Pinpoint the cell where the given text exists, returning its [X, Y] midpoint coordinate. 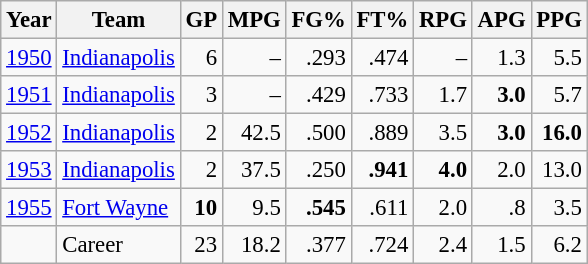
1952 [29, 133]
42.5 [254, 133]
4.0 [444, 170]
Fort Wayne [118, 208]
.733 [382, 95]
RPG [444, 20]
.293 [318, 58]
.250 [318, 170]
13.0 [559, 170]
FG% [318, 20]
3 [201, 95]
5.5 [559, 58]
6 [201, 58]
6.2 [559, 245]
1951 [29, 95]
1.5 [502, 245]
.377 [318, 245]
.545 [318, 208]
5.7 [559, 95]
16.0 [559, 133]
23 [201, 245]
2.4 [444, 245]
.941 [382, 170]
1953 [29, 170]
.8 [502, 208]
1955 [29, 208]
Career [118, 245]
Team [118, 20]
APG [502, 20]
37.5 [254, 170]
9.5 [254, 208]
.500 [318, 133]
FT% [382, 20]
.611 [382, 208]
1950 [29, 58]
18.2 [254, 245]
GP [201, 20]
MPG [254, 20]
PPG [559, 20]
1.3 [502, 58]
.429 [318, 95]
1.7 [444, 95]
.474 [382, 58]
.889 [382, 133]
10 [201, 208]
.724 [382, 245]
Year [29, 20]
